Provide the [X, Y] coordinate of the cell's center where the given text is located.  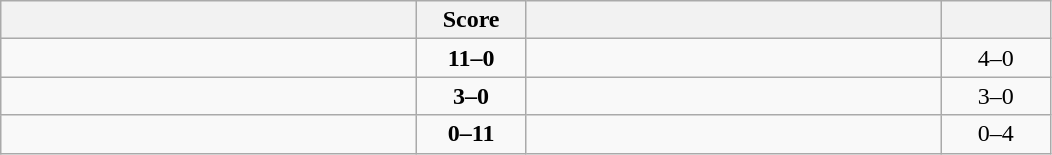
Score [472, 20]
11–0 [472, 58]
0–11 [472, 134]
0–4 [996, 134]
4–0 [996, 58]
